Provide the [X, Y] coordinate of the cell's center where the given text is located.  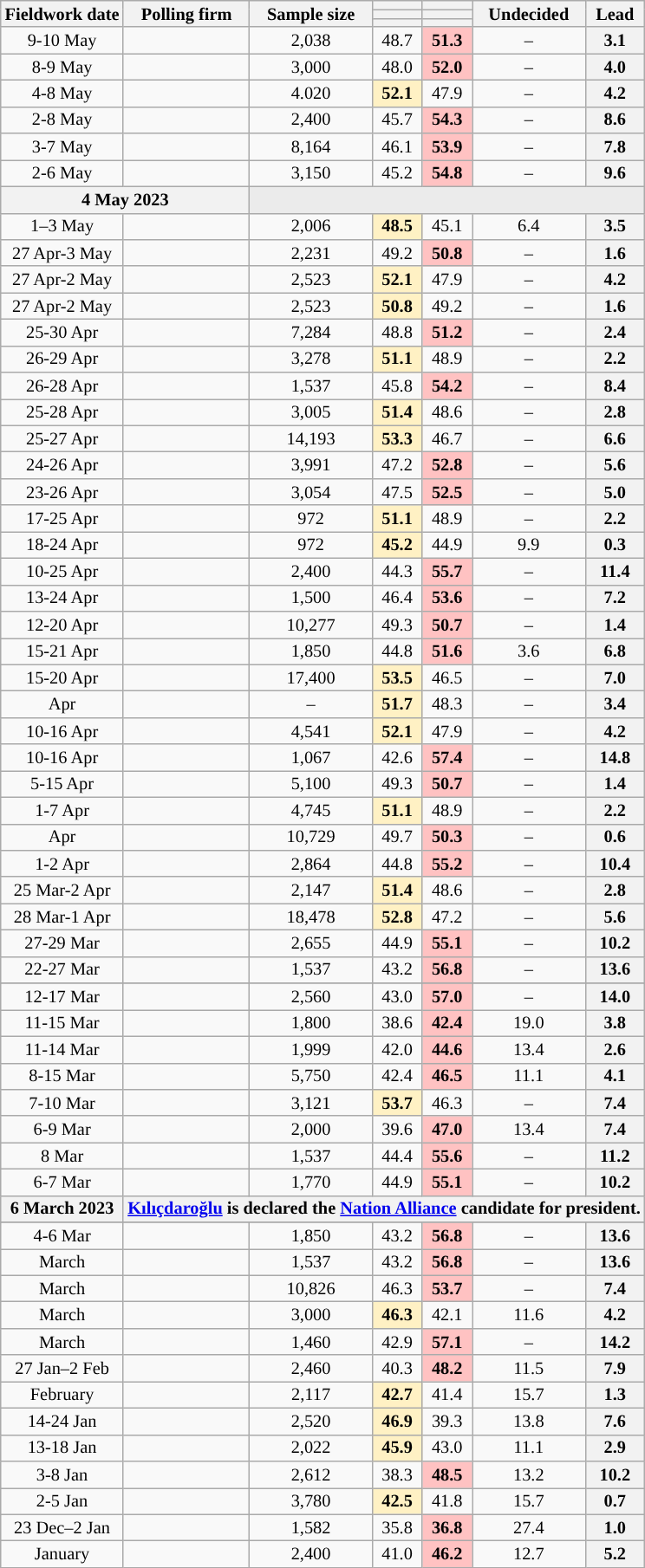
1,067 [310, 757]
55.6 [447, 1156]
39.6 [397, 1130]
42.1 [447, 1315]
1–3 May [62, 227]
8.6 [616, 120]
4-8 May [62, 94]
3.6 [529, 651]
38.6 [397, 1022]
47.0 [447, 1130]
2,231 [310, 253]
Kılıçdaroğlu is declared the Nation Alliance candidate for president. [383, 1209]
11-14 Mar [62, 1050]
12-17 Mar [62, 996]
2,655 [310, 943]
53.9 [447, 147]
1-7 Apr [62, 811]
42.5 [397, 1500]
4.0 [616, 68]
3.4 [616, 703]
2,560 [310, 996]
1,500 [310, 598]
25-30 Apr [62, 333]
46.4 [397, 598]
6 March 2023 [62, 1209]
2.6 [616, 1050]
5,750 [310, 1076]
35.8 [397, 1528]
41.4 [447, 1395]
7.0 [616, 677]
42.0 [397, 1050]
51.7 [397, 703]
46.2 [447, 1554]
9.9 [529, 544]
3,991 [310, 466]
4.020 [310, 94]
13.2 [529, 1474]
45.7 [397, 120]
9.6 [616, 173]
6.4 [529, 227]
10.4 [616, 863]
28 Mar-1 Apr [62, 917]
5-15 Apr [62, 783]
0.3 [616, 544]
15-21 Apr [62, 651]
40.3 [397, 1369]
46.9 [397, 1421]
9-10 May [62, 40]
26-28 Apr [62, 386]
3.1 [616, 40]
57.0 [447, 996]
44.4 [397, 1156]
Lead [616, 14]
1,800 [310, 1022]
February [62, 1395]
12-20 Apr [62, 624]
15-20 Apr [62, 677]
6.6 [616, 438]
3.8 [616, 1022]
6-9 Mar [62, 1130]
3,054 [310, 492]
10,729 [310, 837]
45.1 [447, 227]
48.8 [397, 333]
3-7 May [62, 147]
19.0 [529, 1022]
17-25 Apr [62, 518]
Sample size [310, 14]
55.7 [447, 572]
18-24 Apr [62, 544]
1.3 [616, 1395]
4.1 [616, 1076]
22-27 Mar [62, 970]
7,284 [310, 333]
5.2 [616, 1554]
1.0 [616, 1528]
25 Mar-2 Apr [62, 891]
13-24 Apr [62, 598]
2,864 [310, 863]
25-27 Apr [62, 438]
3,278 [310, 359]
48.7 [397, 40]
2,022 [310, 1448]
23 Dec–2 Jan [62, 1528]
18,478 [310, 917]
4,541 [310, 731]
7.6 [616, 1421]
14-24 Jan [62, 1421]
11.6 [529, 1315]
49.7 [397, 837]
45.8 [397, 386]
2,000 [310, 1130]
25-28 Apr [62, 412]
46.1 [397, 147]
5,100 [310, 783]
8-15 Mar [62, 1076]
6.8 [616, 651]
2,006 [310, 227]
13.8 [529, 1421]
1,460 [310, 1341]
Polling firm [186, 14]
42.7 [397, 1395]
3,005 [310, 412]
10,277 [310, 624]
45.9 [397, 1448]
1-2 Apr [62, 863]
53.6 [447, 598]
27.4 [529, 1528]
13-18 Jan [62, 1448]
1,999 [310, 1050]
0.7 [616, 1500]
2.9 [616, 1448]
24-26 Apr [62, 466]
3-8 Jan [62, 1474]
50.3 [447, 837]
Undecided [529, 14]
14.2 [616, 1341]
7-10 Mar [62, 1102]
27 Jan–2 Feb [62, 1369]
3.5 [616, 227]
6-7 Mar [62, 1182]
7.8 [616, 147]
2-6 May [62, 173]
7.2 [616, 598]
11.2 [616, 1156]
42.9 [397, 1341]
48.2 [447, 1369]
17,400 [310, 677]
14.0 [616, 996]
2,117 [310, 1395]
4,745 [310, 811]
11.4 [616, 572]
57.4 [447, 757]
2-5 Jan [62, 1500]
11-15 Mar [62, 1022]
41.8 [447, 1500]
47.5 [397, 492]
Fieldwork date [62, 14]
23-26 Apr [62, 492]
27-29 Mar [62, 943]
42.6 [397, 757]
1,770 [310, 1182]
14,193 [310, 438]
51.6 [447, 651]
44.3 [397, 572]
2,038 [310, 40]
3,150 [310, 173]
10,826 [310, 1289]
4 May 2023 [125, 199]
26-29 Apr [62, 359]
2,460 [310, 1369]
0.6 [616, 837]
27 Apr-3 May [62, 253]
2,612 [310, 1474]
52.0 [447, 68]
57.1 [447, 1341]
38.3 [397, 1474]
8.4 [616, 386]
53.5 [397, 677]
3,780 [310, 1500]
10-25 Apr [62, 572]
36.8 [447, 1528]
11.5 [529, 1369]
54.3 [447, 120]
52.5 [447, 492]
14.8 [616, 757]
48.3 [447, 703]
3,121 [310, 1102]
44.6 [447, 1050]
39.3 [447, 1421]
51.3 [447, 40]
2,147 [310, 891]
8-9 May [62, 68]
54.2 [447, 386]
7.9 [616, 1369]
46.7 [447, 438]
54.8 [447, 173]
12.7 [529, 1554]
51.2 [447, 333]
55.2 [447, 863]
2-8 May [62, 120]
41.0 [397, 1554]
2,520 [310, 1421]
1,582 [310, 1528]
2.4 [616, 333]
8 Mar [62, 1156]
8,164 [310, 147]
4-6 Mar [62, 1235]
January [62, 1554]
5.0 [616, 492]
53.3 [397, 438]
48.0 [397, 68]
